Search for the cell housing the specified text and yield its [x, y] center coordinate. 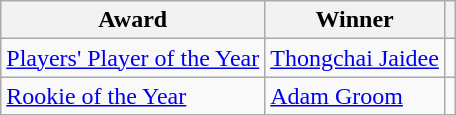
Winner [355, 20]
Adam Groom [355, 96]
Award [133, 20]
Rookie of the Year [133, 96]
Thongchai Jaidee [355, 58]
Players' Player of the Year [133, 58]
